Provide the (X, Y) coordinate of the cell's center where the given text is located.  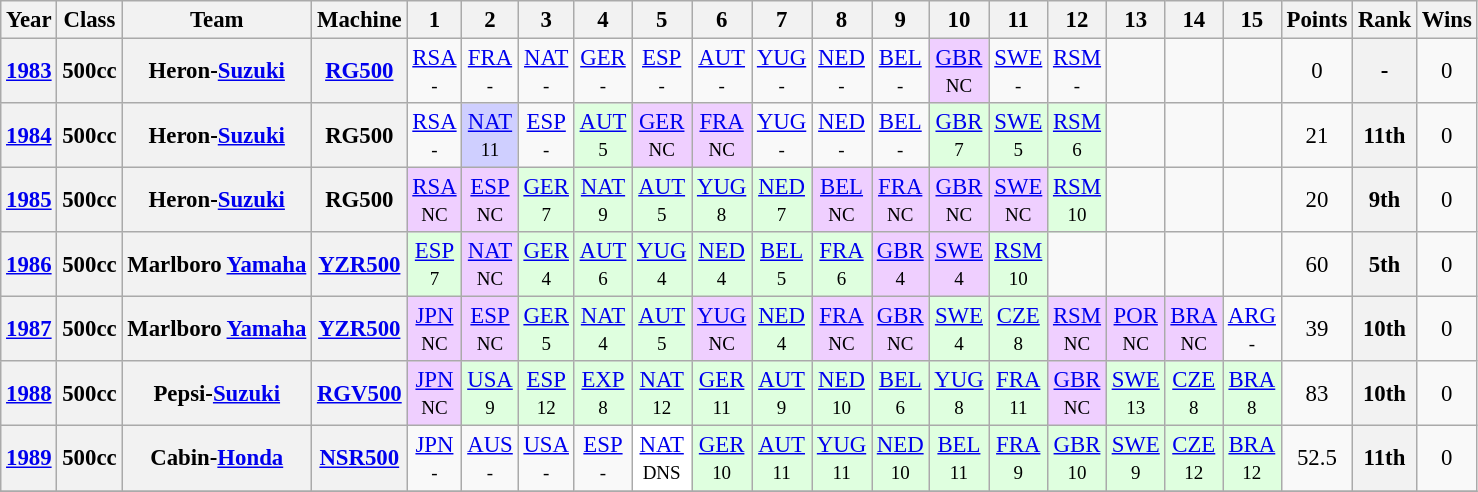
GBR4 (900, 264)
PORNC (1136, 330)
4 (602, 20)
BRA8 (1252, 394)
SWENC (1018, 200)
9 (900, 20)
ESP12 (546, 394)
15 (1252, 20)
CZE12 (1194, 458)
USA- (546, 458)
10 (959, 20)
BELNC (842, 200)
7 (782, 20)
YUG11 (842, 458)
NAT9 (602, 200)
14 (1194, 20)
NSR500 (360, 458)
Rank (1385, 20)
GER7 (546, 200)
GER11 (722, 394)
GBR7 (959, 136)
NATNC (490, 264)
1987 (29, 330)
1989 (29, 458)
Machine (360, 20)
1984 (29, 136)
5 (662, 20)
60 (1316, 264)
GER4 (546, 264)
RSM- (1078, 72)
ARG- (1252, 330)
FRA- (490, 72)
Points (1316, 20)
NAT4 (602, 330)
SWE13 (1136, 394)
AUS- (490, 458)
AUT- (722, 72)
- (1385, 72)
YUGNC (722, 330)
AUT9 (782, 394)
Team (217, 20)
Cabin-Honda (217, 458)
BEL11 (959, 458)
BEL5 (782, 264)
2 (490, 20)
NATDNS (662, 458)
GERNC (662, 136)
83 (1316, 394)
BRA12 (1252, 458)
GER10 (722, 458)
EXP8 (602, 394)
9th (1385, 200)
BRANC (1194, 330)
21 (1316, 136)
5th (1385, 264)
SWE- (1018, 72)
ESP7 (434, 264)
NAT- (546, 72)
USA9 (490, 394)
20 (1316, 200)
RSMNC (1078, 330)
FRA9 (1018, 458)
Class (90, 20)
RSM6 (1078, 136)
FRA11 (1018, 394)
1 (434, 20)
RSANC (434, 200)
SWE5 (1018, 136)
AUT6 (602, 264)
AUT11 (782, 458)
1983 (29, 72)
GBR10 (1078, 458)
NED7 (782, 200)
RGV500 (360, 394)
Year (29, 20)
8 (842, 20)
YUG4 (662, 264)
1985 (29, 200)
NAT11 (490, 136)
FRA6 (842, 264)
SWE9 (1136, 458)
1986 (29, 264)
11 (1018, 20)
3 (546, 20)
BEL6 (900, 394)
39 (1316, 330)
JPN- (434, 458)
12 (1078, 20)
Pepsi-Suzuki (217, 394)
6 (722, 20)
52.5 (1316, 458)
1988 (29, 394)
Wins (1446, 20)
13 (1136, 20)
GER5 (546, 330)
GER- (602, 72)
NAT12 (662, 394)
